Extract the [x, y] coordinate from the center of the cell holding the provided text.  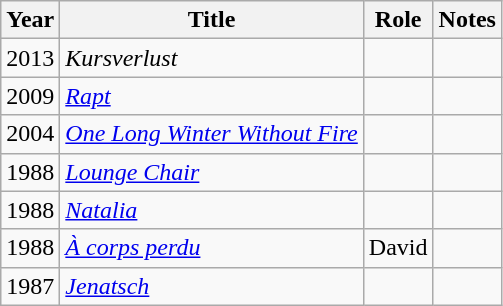
1987 [30, 286]
2004 [30, 134]
Role [398, 20]
One Long Winter Without Fire [212, 134]
Natalia [212, 210]
2013 [30, 58]
Rapt [212, 96]
Kursverlust [212, 58]
David [398, 248]
Title [212, 20]
Notes [467, 20]
2009 [30, 96]
Year [30, 20]
Lounge Chair [212, 172]
Jenatsch [212, 286]
À corps perdu [212, 248]
